Extract the (x, y) coordinate from the center of the cell holding the provided text.  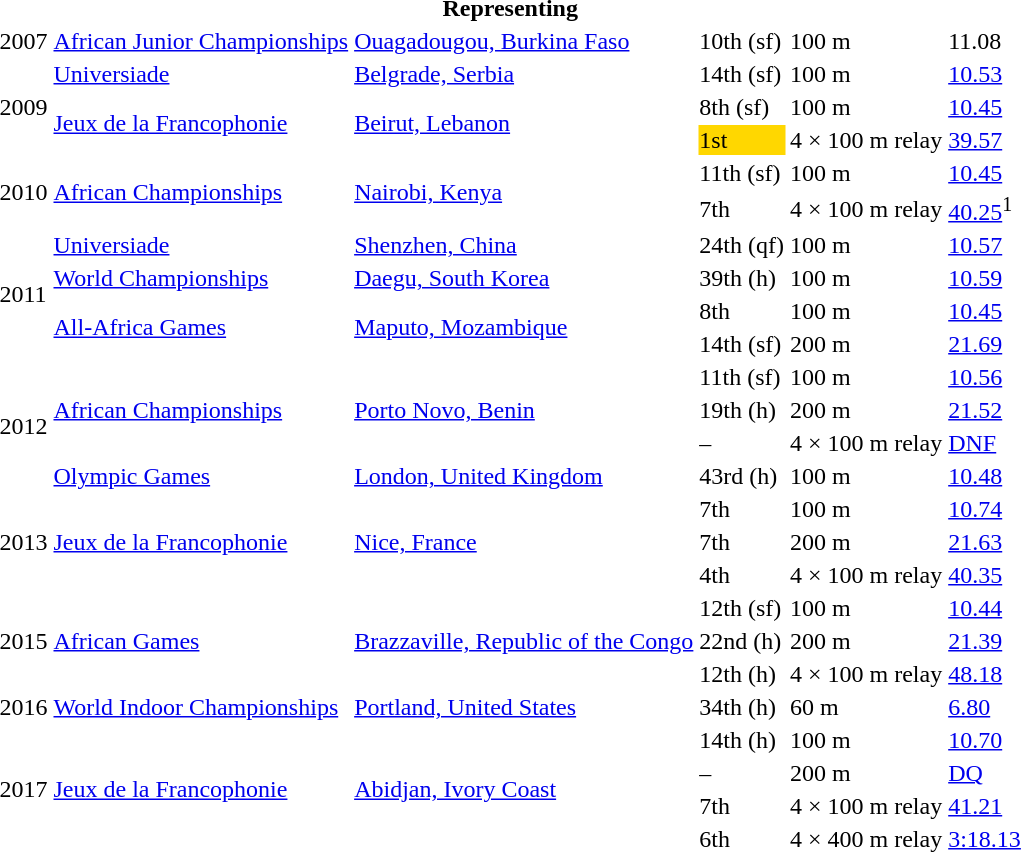
Shenzhen, China (524, 245)
Portland, United States (524, 707)
24th (qf) (742, 245)
4th (742, 575)
12th (sf) (742, 608)
Beirut, Lebanon (524, 124)
Porto Novo, Benin (524, 410)
34th (h) (742, 707)
All-Africa Games (201, 328)
12th (h) (742, 674)
8th (sf) (742, 107)
Maputo, Mozambique (524, 328)
Olympic Games (201, 476)
Daegu, South Korea (524, 278)
African Games (201, 641)
Belgrade, Serbia (524, 74)
43rd (h) (742, 476)
8th (742, 311)
Nairobi, Kenya (524, 192)
World Championships (201, 278)
African Junior Championships (201, 41)
19th (h) (742, 410)
1st (742, 140)
60 m (866, 707)
10th (sf) (742, 41)
Brazzaville, Republic of the Congo (524, 641)
London, United Kingdom (524, 476)
22nd (h) (742, 641)
Ouagadougou, Burkina Faso (524, 41)
14th (h) (742, 740)
39th (h) (742, 278)
World Indoor Championships (201, 707)
Nice, France (524, 542)
